Capture the cell that displays the provided text and extract its [X, Y] central coordinate. 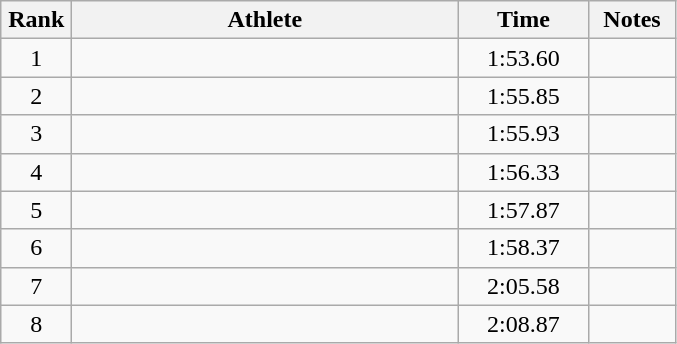
Time [524, 20]
Athlete [265, 20]
1 [36, 58]
2:08.87 [524, 324]
1:55.93 [524, 134]
2:05.58 [524, 286]
4 [36, 172]
2 [36, 96]
1:56.33 [524, 172]
5 [36, 210]
8 [36, 324]
1:55.85 [524, 96]
1:53.60 [524, 58]
3 [36, 134]
1:58.37 [524, 248]
7 [36, 286]
Rank [36, 20]
1:57.87 [524, 210]
6 [36, 248]
Notes [632, 20]
